Extract the [x, y] coordinate from the center of the cell holding the provided text.  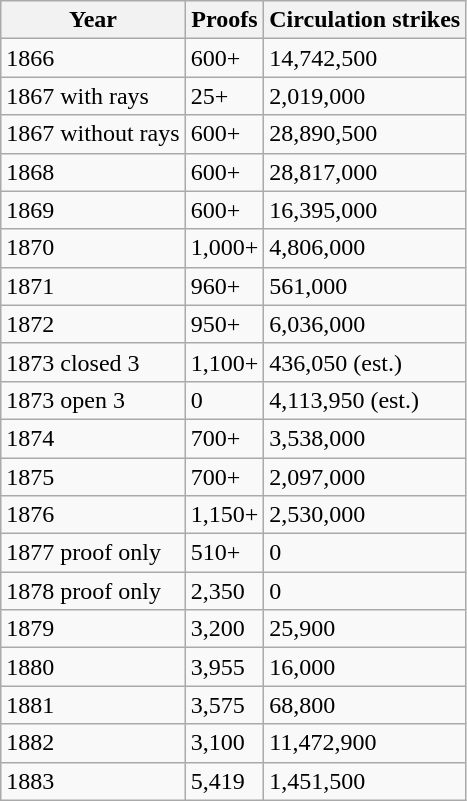
1873 closed 3 [93, 362]
960+ [224, 286]
28,890,500 [365, 134]
68,800 [365, 705]
1877 proof only [93, 553]
1866 [93, 58]
950+ [224, 324]
3,538,000 [365, 438]
1868 [93, 172]
1,100+ [224, 362]
11,472,900 [365, 743]
Circulation strikes [365, 20]
16,000 [365, 667]
1871 [93, 286]
28,817,000 [365, 172]
1882 [93, 743]
Year [93, 20]
3,200 [224, 629]
1874 [93, 438]
1867 without rays [93, 134]
3,955 [224, 667]
1878 proof only [93, 591]
5,419 [224, 781]
2,530,000 [365, 515]
1872 [93, 324]
1881 [93, 705]
1883 [93, 781]
4,806,000 [365, 248]
1876 [93, 515]
1875 [93, 477]
1879 [93, 629]
2,097,000 [365, 477]
25+ [224, 96]
2,019,000 [365, 96]
1869 [93, 210]
1873 open 3 [93, 400]
1880 [93, 667]
561,000 [365, 286]
1867 with rays [93, 96]
6,036,000 [365, 324]
1,451,500 [365, 781]
3,575 [224, 705]
Proofs [224, 20]
3,100 [224, 743]
25,900 [365, 629]
4,113,950 (est.) [365, 400]
1,000+ [224, 248]
1,150+ [224, 515]
2,350 [224, 591]
14,742,500 [365, 58]
16,395,000 [365, 210]
1870 [93, 248]
436,050 (est.) [365, 362]
510+ [224, 553]
